From the cell containing the given text, extract its center point as (x, y) coordinate. 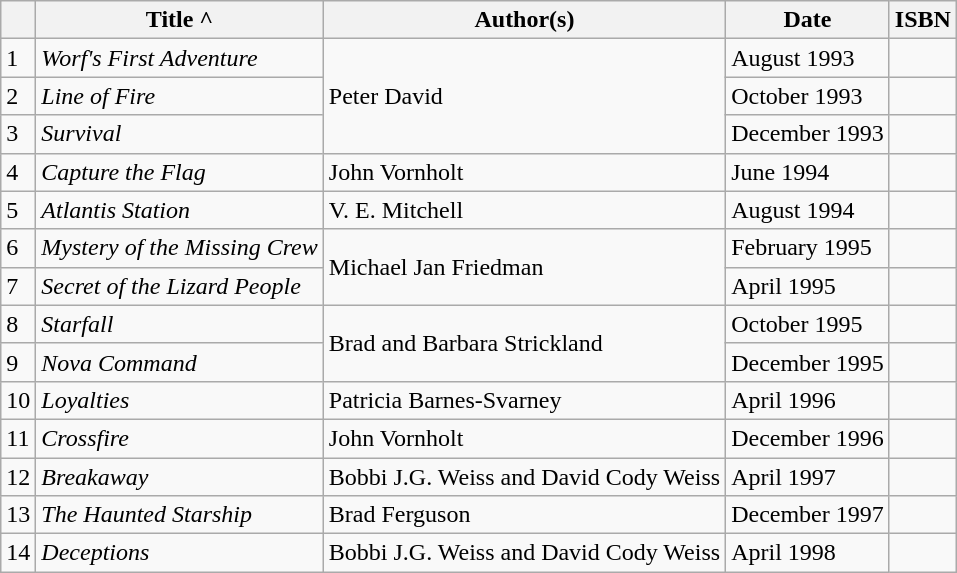
Capture the Flag (180, 172)
Patricia Barnes-Svarney (524, 400)
Survival (180, 134)
April 1995 (808, 286)
Brad Ferguson (524, 515)
August 1993 (808, 58)
Worf's First Adventure (180, 58)
April 1997 (808, 477)
Michael Jan Friedman (524, 267)
ISBN (922, 20)
14 (18, 553)
December 1997 (808, 515)
7 (18, 286)
Date (808, 20)
The Haunted Starship (180, 515)
Author(s) (524, 20)
Brad and Barbara Strickland (524, 343)
11 (18, 438)
April 1998 (808, 553)
June 1994 (808, 172)
December 1995 (808, 362)
February 1995 (808, 248)
Peter David (524, 96)
Breakaway (180, 477)
4 (18, 172)
13 (18, 515)
August 1994 (808, 210)
12 (18, 477)
Starfall (180, 324)
3 (18, 134)
9 (18, 362)
Mystery of the Missing Crew (180, 248)
December 1996 (808, 438)
1 (18, 58)
October 1995 (808, 324)
Line of Fire (180, 96)
6 (18, 248)
December 1993 (808, 134)
Title ^ (180, 20)
V. E. Mitchell (524, 210)
Loyalties (180, 400)
April 1996 (808, 400)
Atlantis Station (180, 210)
5 (18, 210)
2 (18, 96)
Crossfire (180, 438)
Secret of the Lizard People (180, 286)
October 1993 (808, 96)
Nova Command (180, 362)
10 (18, 400)
Deceptions (180, 553)
8 (18, 324)
